For the text-containing cell, return its midpoint in [X, Y] coordinate format. 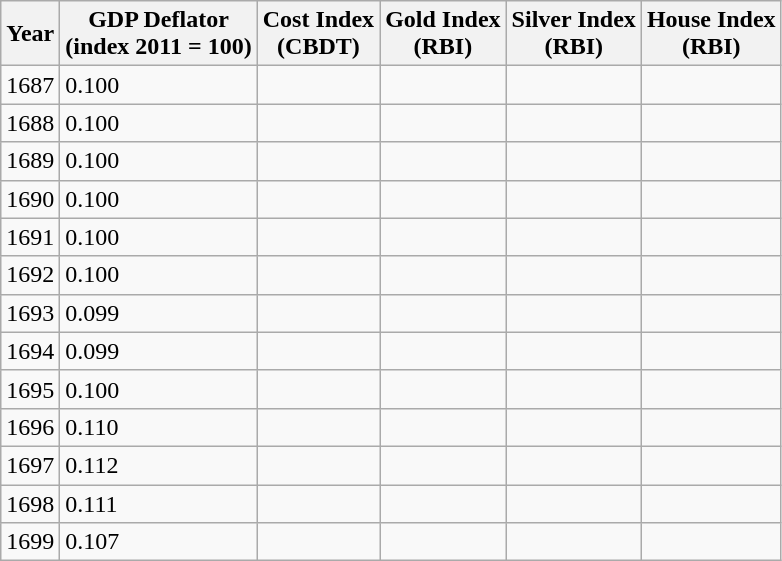
1696 [30, 427]
1692 [30, 275]
1693 [30, 313]
1687 [30, 85]
Silver Index (RBI) [574, 34]
0.110 [158, 427]
1689 [30, 161]
1694 [30, 351]
1699 [30, 542]
1695 [30, 389]
1688 [30, 123]
1697 [30, 465]
Year [30, 34]
1690 [30, 199]
1691 [30, 237]
0.111 [158, 503]
1698 [30, 503]
Cost Index (CBDT) [318, 34]
Gold Index (RBI) [443, 34]
0.107 [158, 542]
0.112 [158, 465]
House Index (RBI) [711, 34]
GDP Deflator(index 2011 = 100) [158, 34]
